From the cell containing the given text, extract its center point as [X, Y] coordinate. 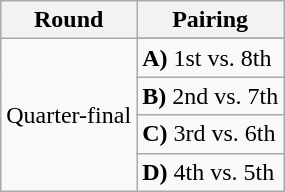
Round [69, 20]
C) 3rd vs. 6th [210, 134]
Quarter-final [69, 115]
B) 2nd vs. 7th [210, 96]
D) 4th vs. 5th [210, 172]
Pairing [210, 20]
A) 1st vs. 8th [210, 58]
